Find where the given text appears and provide that cell's center as [X, Y] coordinate. 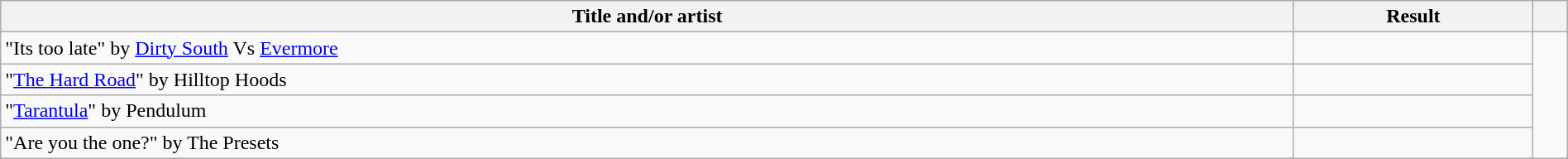
Result [1413, 17]
"Tarantula" by Pendulum [648, 111]
"The Hard Road" by Hilltop Hoods [648, 79]
"Its too late" by Dirty South Vs Evermore [648, 48]
Title and/or artist [648, 17]
"Are you the one?" by The Presets [648, 142]
